Scan for the cell matching the given text and deliver its (x, y) coordinate at center. 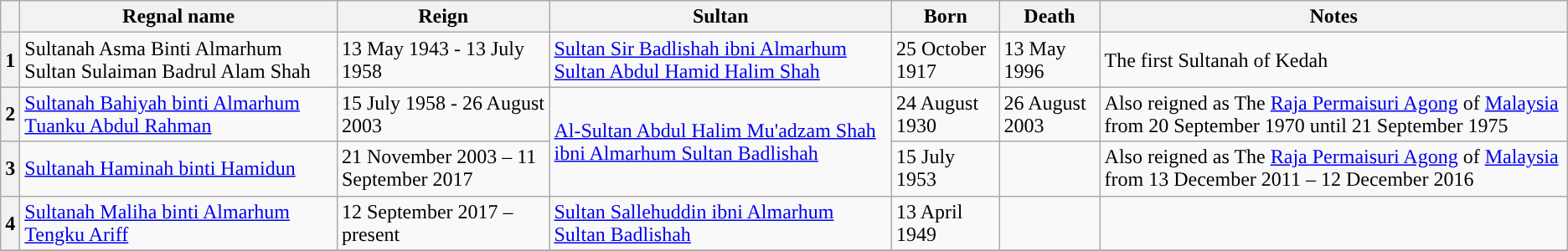
24 August 1930 (946, 114)
13 May 1943 - 13 July 1958 (443, 60)
21 November 2003 – 11 September 2017 (443, 169)
Sultanah Asma Binti Almarhum Sultan Sulaiman Badrul Alam Shah (179, 60)
2 (10, 114)
Sultanah Maliha binti Almarhum Tengku Ariff (179, 223)
Al-Sultan Abdul Halim Mu'adzam Shah ibni Almarhum Sultan Badlishah (720, 141)
25 October 1917 (946, 60)
15 July 1953 (946, 169)
Sultan (720, 17)
3 (10, 169)
Reign (443, 17)
Sultanah Bahiyah binti Almarhum Tuanku Abdul Rahman (179, 114)
1 (10, 60)
Born (946, 17)
15 July 1958 - 26 August 2003 (443, 114)
The first Sultanah of Kedah (1333, 60)
12 September 2017 – present (443, 223)
Also reigned as The Raja Permaisuri Agong of Malaysia from 13 December 2011 – 12 December 2016 (1333, 169)
Death (1050, 17)
Sultanah Haminah binti Hamidun (179, 169)
Sultan Sir Badlishah ibni Almarhum Sultan Abdul Hamid Halim Shah (720, 60)
4 (10, 223)
Notes (1333, 17)
Regnal name (179, 17)
13 May 1996 (1050, 60)
Sultan Sallehuddin ibni Almarhum Sultan Badlishah (720, 223)
Also reigned as The Raja Permaisuri Agong of Malaysia from 20 September 1970 until 21 September 1975 (1333, 114)
13 April 1949 (946, 223)
26 August 2003 (1050, 114)
